For the text-containing cell, return its midpoint in (X, Y) coordinate format. 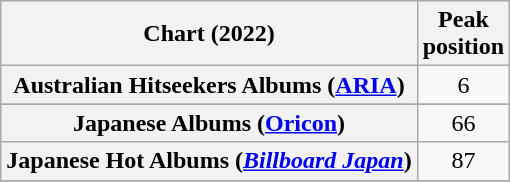
Chart (2022) (209, 34)
87 (463, 161)
Australian Hitseekers Albums (ARIA) (209, 85)
Japanese Hot Albums (Billboard Japan) (209, 161)
66 (463, 123)
Peakposition (463, 34)
Japanese Albums (Oricon) (209, 123)
6 (463, 85)
